Determine the (x, y) coordinate at the center of the cell enclosing the given text.  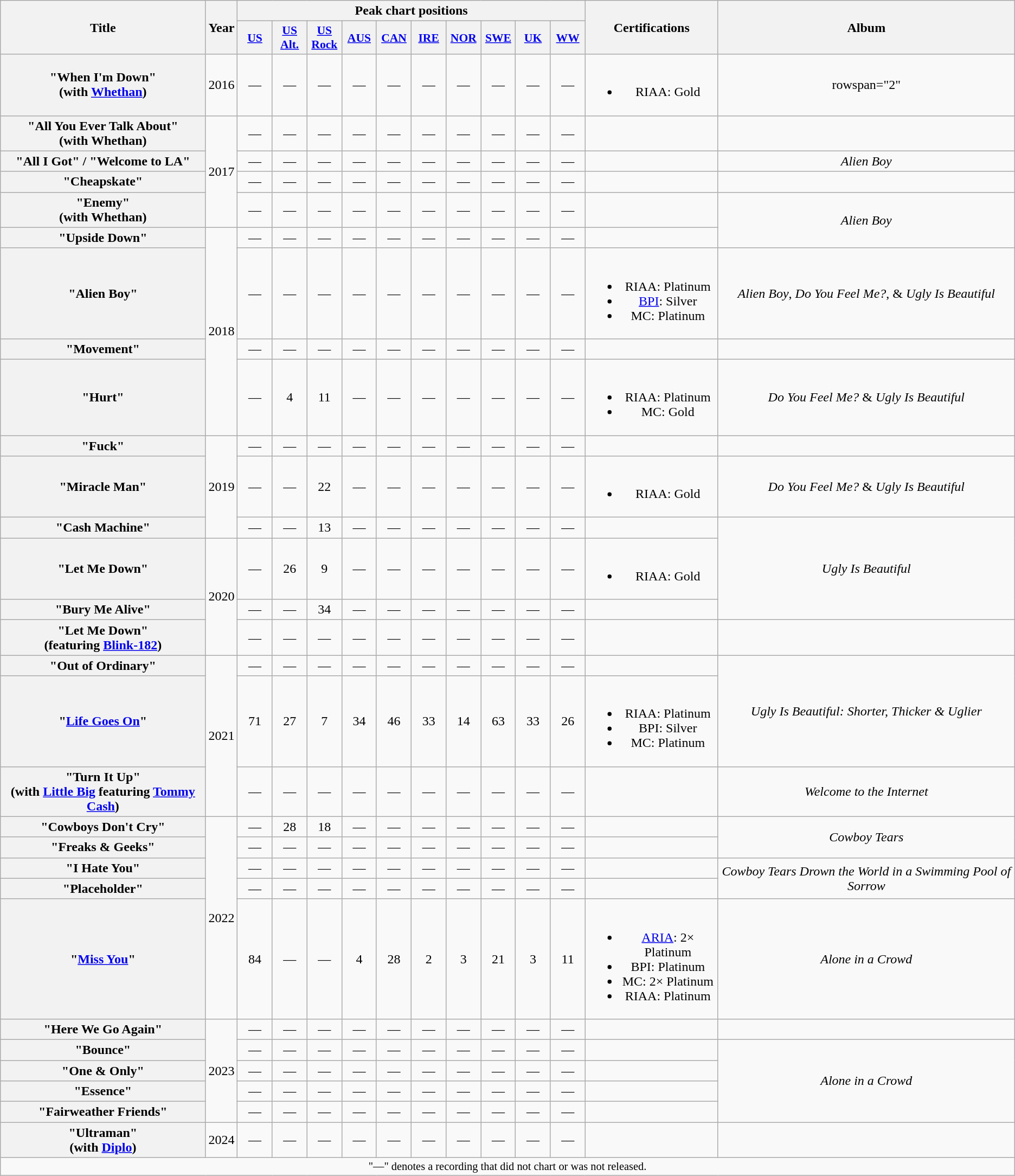
Ugly Is Beautiful: Shorter, Thicker & Uglier (866, 711)
NOR (464, 38)
Year (221, 27)
Cowboy Tears (866, 837)
"Movement" (103, 349)
"Let Me Down"(featuring Blink-182) (103, 638)
"Here We Go Again" (103, 1029)
Title (103, 27)
AUS (359, 38)
27 (290, 721)
Welcome to the Internet (866, 791)
18 (324, 827)
"Ultraman"(with Diplo) (103, 1140)
USAlt. (290, 38)
Certifications (652, 27)
"Out of Ordinary" (103, 666)
2023 (221, 1070)
63 (498, 721)
RIAA: PlatinumMC: Gold (652, 397)
84 (255, 959)
US (255, 38)
2 (429, 959)
SWE (498, 38)
"Miss You" (103, 959)
2018 (221, 331)
"When I'm Down"(with Whethan) (103, 85)
Alien Boy, Do You Feel Me?, & Ugly Is Beautiful (866, 293)
"Fuck" (103, 445)
ARIA: 2× PlatinumBPI: PlatinumMC: 2× PlatinumRIAA: Platinum (652, 959)
7 (324, 721)
"Cowboys Don't Cry" (103, 827)
UK (533, 38)
"Enemy"(with Whethan) (103, 209)
21 (498, 959)
71 (255, 721)
CAN (394, 38)
"Essence" (103, 1091)
"Fairweather Friends" (103, 1112)
14 (464, 721)
"Hurt" (103, 397)
"Life Goes On" (103, 721)
2017 (221, 171)
"Cheapskate" (103, 182)
"Miracle Man" (103, 487)
WW (568, 38)
"Freaks & Geeks" (103, 847)
"Alien Boy" (103, 293)
46 (394, 721)
"Placeholder" (103, 889)
"All I Got" / "Welcome to LA" (103, 161)
2020 (221, 597)
Ugly Is Beautiful (866, 568)
"Turn It Up" (with Little Big featuring Tommy Cash) (103, 791)
2016 (221, 85)
2021 (221, 736)
Peak chart positions (411, 11)
2024 (221, 1140)
"One & Only" (103, 1070)
9 (324, 568)
2022 (221, 918)
"Let Me Down" (103, 568)
USRock (324, 38)
rowspan="2" (866, 85)
"I Hate You" (103, 868)
2019 (221, 486)
Cowboy Tears Drown the World in a Swimming Pool of Sorrow (866, 878)
"Cash Machine" (103, 528)
"—" denotes a recording that did not chart or was not released. (507, 1167)
Album (866, 27)
"All You Ever Talk About"(with Whethan) (103, 133)
"Bounce" (103, 1050)
13 (324, 528)
22 (324, 487)
"Upside Down" (103, 238)
IRE (429, 38)
"Bury Me Alive" (103, 610)
